Scan for the cell matching the given text and deliver its (X, Y) coordinate at center. 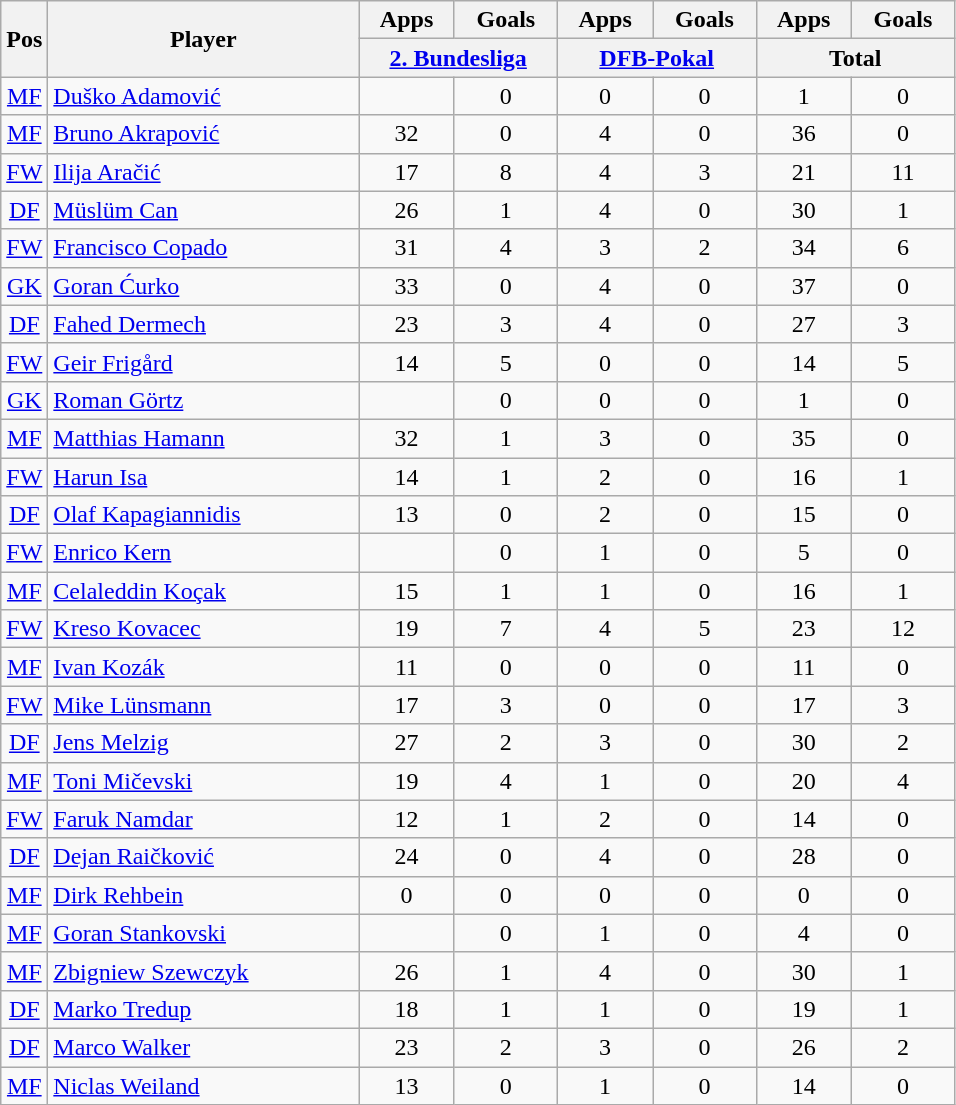
Niclas Weiland (204, 1085)
Mike Lünsmann (204, 705)
Francisco Copado (204, 248)
Faruk Namdar (204, 819)
34 (804, 248)
28 (804, 857)
6 (902, 248)
Goran Stankovski (204, 933)
2. Bundesliga (458, 58)
Müslüm Can (204, 210)
Ilija Aračić (204, 172)
Kreso Kovacec (204, 629)
Celaleddin Koçak (204, 591)
Matthias Hamann (204, 438)
36 (804, 134)
18 (406, 1009)
Dejan Raičković (204, 857)
Marko Tredup (204, 1009)
Bruno Akrapović (204, 134)
8 (506, 172)
Zbigniew Szewczyk (204, 971)
Geir Frigård (204, 362)
Marco Walker (204, 1047)
Ivan Kozák (204, 667)
24 (406, 857)
Dirk Rehbein (204, 895)
Roman Görtz (204, 400)
DFB-Pokal (656, 58)
Goran Ćurko (204, 286)
Toni Mičevski (204, 781)
20 (804, 781)
Jens Melzig (204, 743)
33 (406, 286)
Total (856, 58)
Player (204, 39)
Enrico Kern (204, 553)
Harun Isa (204, 477)
35 (804, 438)
31 (406, 248)
Pos (24, 39)
21 (804, 172)
Fahed Dermech (204, 324)
Olaf Kapagiannidis (204, 515)
7 (506, 629)
Duško Adamović (204, 96)
37 (804, 286)
